Scan for the cell matching the given text and deliver its (x, y) coordinate at center. 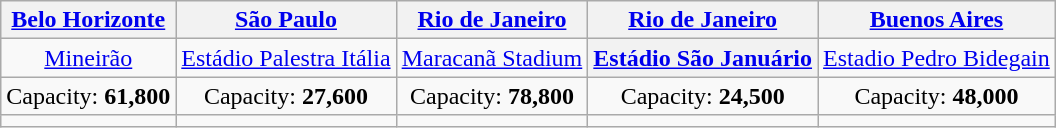
Mineirão (88, 58)
São Paulo (286, 20)
Capacity: 48,000 (937, 96)
Capacity: 78,800 (492, 96)
Capacity: 27,600 (286, 96)
Estadio Pedro Bidegain (937, 58)
Capacity: 24,500 (703, 96)
Capacity: 61,800 (88, 96)
Maracanã Stadium (492, 58)
Estádio São Januário (703, 58)
Buenos Aires (937, 20)
Estádio Palestra Itália (286, 58)
Belo Horizonte (88, 20)
